Extract the [x, y] coordinate from the center of the cell holding the provided text.  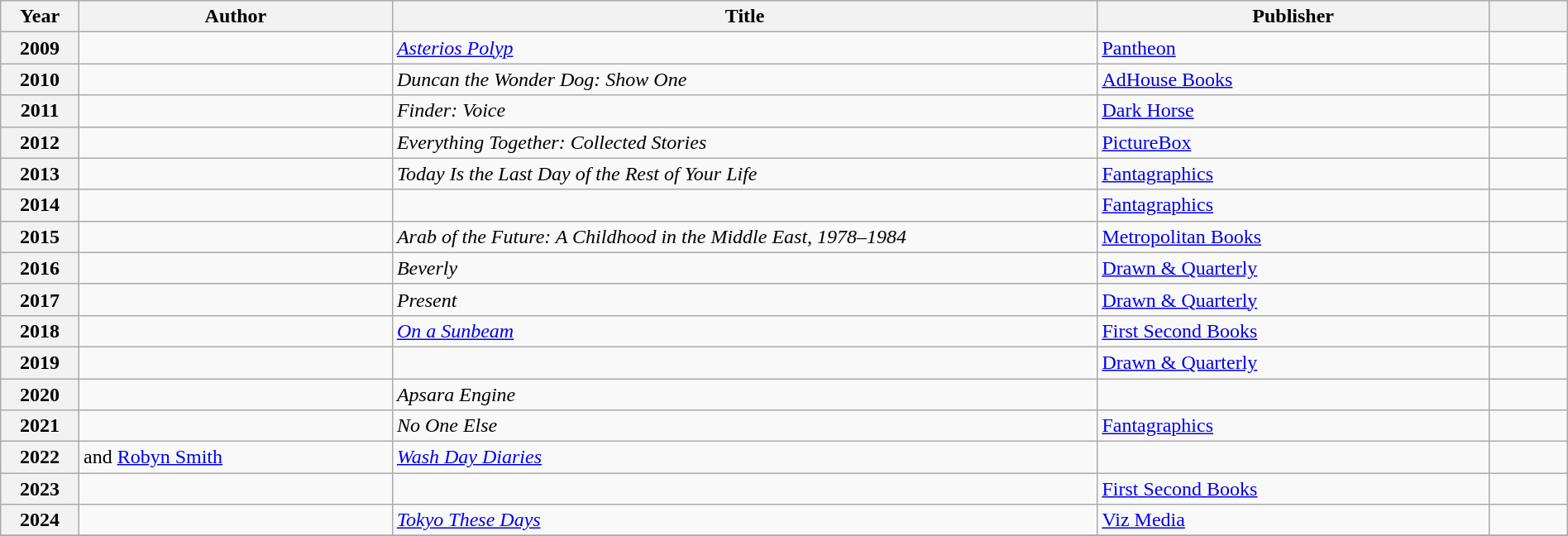
2022 [40, 457]
Tokyo These Days [744, 520]
Metropolitan Books [1293, 237]
Beverly [744, 268]
Finder: Voice [744, 111]
2021 [40, 426]
PictureBox [1293, 142]
Today Is the Last Day of the Rest of Your Life [744, 174]
Author [235, 17]
Arab of the Future: A Childhood in the Middle East, 1978–1984 [744, 237]
2020 [40, 395]
2016 [40, 268]
On a Sunbeam [744, 331]
AdHouse Books [1293, 79]
Title [744, 17]
Viz Media [1293, 520]
2019 [40, 362]
Duncan the Wonder Dog: Show One [744, 79]
Everything Together: Collected Stories [744, 142]
Pantheon [1293, 48]
and Robyn Smith [235, 457]
2024 [40, 520]
No One Else [744, 426]
2014 [40, 205]
Present [744, 299]
Asterios Polyp [744, 48]
2013 [40, 174]
2010 [40, 79]
2018 [40, 331]
2011 [40, 111]
2017 [40, 299]
Publisher [1293, 17]
2012 [40, 142]
Wash Day Diaries [744, 457]
2023 [40, 489]
2009 [40, 48]
2015 [40, 237]
Apsara Engine [744, 395]
Year [40, 17]
Dark Horse [1293, 111]
